Search for the cell housing the specified text and yield its [X, Y] center coordinate. 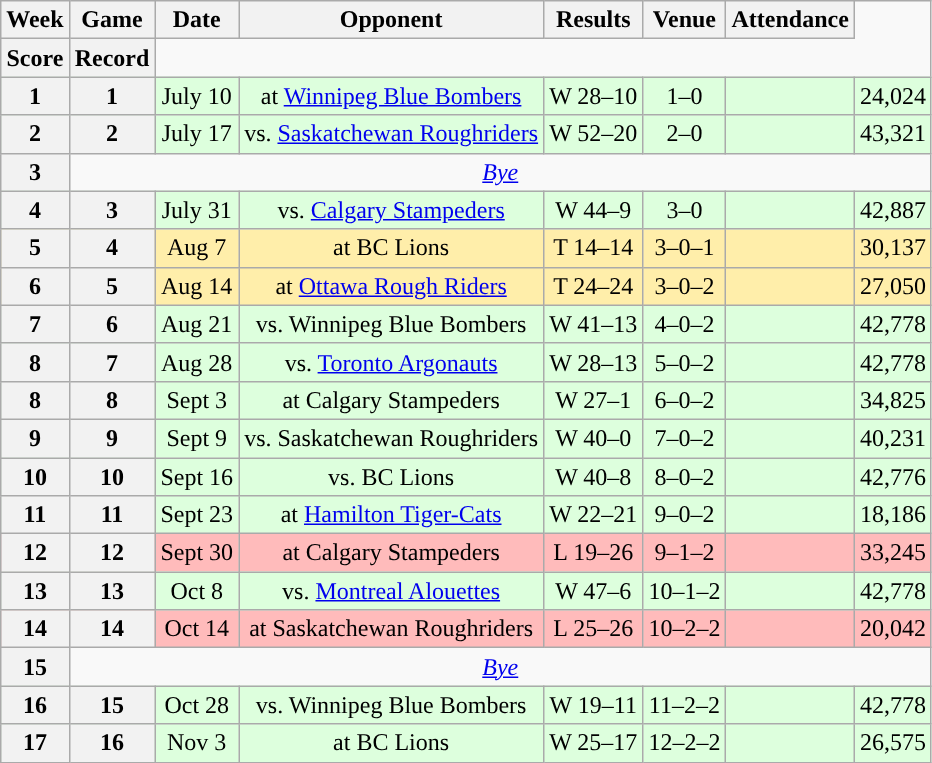
Nov 3 [197, 743]
W 52–20 [594, 134]
17 [35, 743]
W 22–21 [594, 515]
3–0–1 [684, 248]
20,042 [892, 629]
33,245 [892, 553]
at Saskatchewan Roughriders [392, 629]
11–2–2 [684, 705]
July 17 [197, 134]
43,321 [892, 134]
10–2–2 [684, 629]
24,024 [892, 96]
Opponent [392, 20]
Score [35, 58]
Sept 23 [197, 515]
9–1–2 [684, 553]
2–0 [684, 134]
W 25–17 [594, 743]
Oct 8 [197, 591]
Date [197, 20]
vs. BC Lions [392, 477]
Aug 28 [197, 362]
at Hamilton Tiger-Cats [392, 515]
26,575 [892, 743]
W 28–13 [594, 362]
at Winnipeg Blue Bombers [392, 96]
27,050 [892, 286]
3–0–2 [684, 286]
8–0–2 [684, 477]
vs. Toronto Argonauts [392, 362]
Aug 14 [197, 286]
Game [112, 20]
Venue [684, 20]
40,231 [892, 438]
12–2–2 [684, 743]
W 40–8 [594, 477]
W 28–10 [594, 96]
Attendance [790, 20]
July 10 [197, 96]
W 41–13 [594, 324]
vs. Calgary Stampeders [392, 210]
Aug 21 [197, 324]
Week [35, 20]
Sept 30 [197, 553]
Aug 7 [197, 248]
at Ottawa Rough Riders [392, 286]
10–1–2 [684, 591]
7–0–2 [684, 438]
Oct 14 [197, 629]
Oct 28 [197, 705]
T 14–14 [594, 248]
Sept 3 [197, 400]
42,776 [892, 477]
42,887 [892, 210]
34,825 [892, 400]
W 27–1 [594, 400]
L 19–26 [594, 553]
Sept 9 [197, 438]
3–0 [684, 210]
6–0–2 [684, 400]
Record [112, 58]
W 47–6 [594, 591]
W 40–0 [594, 438]
30,137 [892, 248]
T 24–24 [594, 286]
Results [594, 20]
W 19–11 [594, 705]
L 25–26 [594, 629]
4–0–2 [684, 324]
July 31 [197, 210]
vs. Montreal Alouettes [392, 591]
W 44–9 [594, 210]
5–0–2 [684, 362]
1–0 [684, 96]
9–0–2 [684, 515]
18,186 [892, 515]
Sept 16 [197, 477]
